For the text-containing cell, return its midpoint in (X, Y) coordinate format. 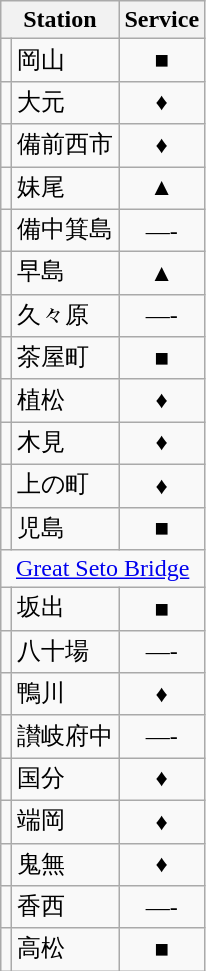
久々原 (66, 316)
Great Seto Bridge (103, 569)
児島 (66, 528)
鬼無 (66, 864)
大元 (66, 102)
備前西市 (66, 146)
八十場 (66, 652)
早島 (66, 274)
鴨川 (66, 694)
国分 (66, 780)
岡山 (66, 60)
高松 (66, 950)
Service (162, 20)
Station (60, 20)
茶屋町 (66, 358)
妹尾 (66, 188)
植松 (66, 400)
端岡 (66, 822)
備中箕島 (66, 230)
香西 (66, 908)
木見 (66, 444)
坂出 (66, 610)
上の町 (66, 486)
讃岐府中 (66, 736)
